Find where the given text appears and provide that cell's center as [X, Y] coordinate. 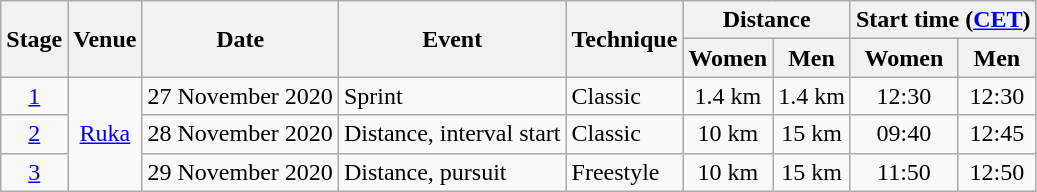
1 [34, 96]
28 November 2020 [240, 134]
Stage [34, 39]
2 [34, 134]
11:50 [904, 172]
09:40 [904, 134]
12:50 [998, 172]
27 November 2020 [240, 96]
Freestyle [624, 172]
Start time (CET) [943, 20]
Date [240, 39]
Distance, interval start [452, 134]
Distance, pursuit [452, 172]
Event [452, 39]
3 [34, 172]
12:45 [998, 134]
29 November 2020 [240, 172]
Distance [766, 20]
Sprint [452, 96]
Venue [105, 39]
Ruka [105, 134]
Technique [624, 39]
